Provide the (X, Y) coordinate of the cell's center where the given text is located.  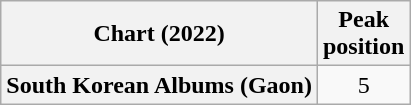
5 (363, 85)
Peakposition (363, 34)
South Korean Albums (Gaon) (160, 85)
Chart (2022) (160, 34)
